From the cell containing the given text, extract its center point as [X, Y] coordinate. 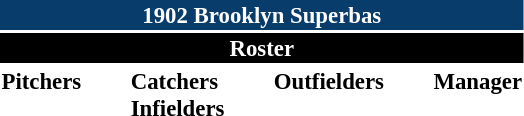
1902 Brooklyn Superbas [262, 15]
Roster [262, 48]
